Extract the (x, y) coordinate from the center of the cell holding the provided text.  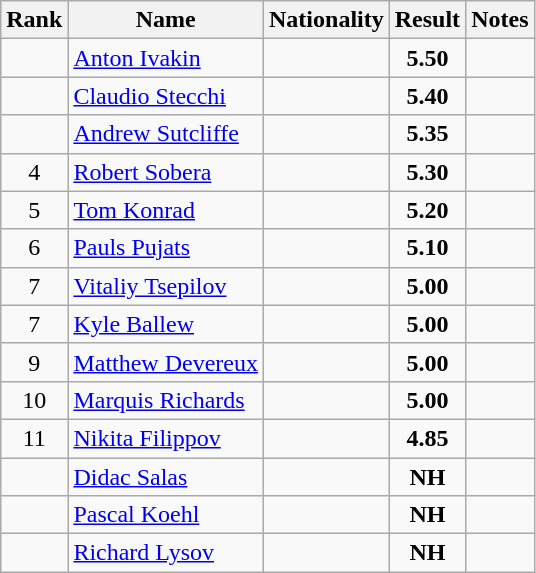
Didac Salas (166, 477)
Pauls Pujats (166, 248)
11 (34, 438)
Kyle Ballew (166, 324)
5.35 (427, 134)
6 (34, 248)
9 (34, 362)
Result (427, 20)
5.10 (427, 248)
10 (34, 400)
Anton Ivakin (166, 58)
Nikita Filippov (166, 438)
5.40 (427, 96)
Name (166, 20)
Pascal Koehl (166, 515)
5.20 (427, 210)
5.50 (427, 58)
Marquis Richards (166, 400)
4 (34, 172)
Richard Lysov (166, 553)
Robert Sobera (166, 172)
Vitaliy Tsepilov (166, 286)
Notes (500, 20)
5.30 (427, 172)
5 (34, 210)
Rank (34, 20)
Tom Konrad (166, 210)
Andrew Sutcliffe (166, 134)
4.85 (427, 438)
Claudio Stecchi (166, 96)
Matthew Devereux (166, 362)
Nationality (327, 20)
